Search for the cell housing the specified text and yield its [X, Y] center coordinate. 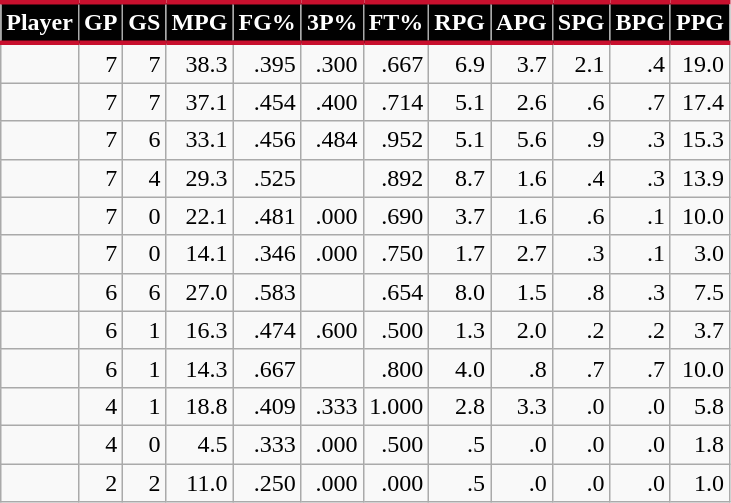
18.8 [200, 406]
SPG [581, 22]
.525 [267, 178]
14.1 [200, 254]
4.5 [200, 444]
16.3 [200, 330]
13.9 [700, 178]
.400 [332, 102]
3P% [332, 22]
1.3 [460, 330]
GP [100, 22]
8.0 [460, 292]
1.0 [700, 483]
17.4 [700, 102]
.9 [581, 140]
.800 [396, 368]
5.6 [522, 140]
.952 [396, 140]
.456 [267, 140]
.690 [396, 216]
6.9 [460, 63]
.481 [267, 216]
38.3 [200, 63]
2.6 [522, 102]
11.0 [200, 483]
Player [40, 22]
2.0 [522, 330]
.484 [332, 140]
37.1 [200, 102]
5.8 [700, 406]
GS [144, 22]
1.000 [396, 406]
1.7 [460, 254]
2.8 [460, 406]
4.0 [460, 368]
.654 [396, 292]
.395 [267, 63]
8.7 [460, 178]
APG [522, 22]
.600 [332, 330]
27.0 [200, 292]
19.0 [700, 63]
FT% [396, 22]
1.8 [700, 444]
22.1 [200, 216]
.346 [267, 254]
PPG [700, 22]
BPG [640, 22]
FG% [267, 22]
2.7 [522, 254]
.474 [267, 330]
.714 [396, 102]
.300 [332, 63]
.892 [396, 178]
33.1 [200, 140]
.250 [267, 483]
3.0 [700, 254]
.454 [267, 102]
RPG [460, 22]
.583 [267, 292]
1.5 [522, 292]
.409 [267, 406]
MPG [200, 22]
2.1 [581, 63]
14.3 [200, 368]
3.3 [522, 406]
.750 [396, 254]
7.5 [700, 292]
15.3 [700, 140]
29.3 [200, 178]
